Return the [X, Y] coordinate for the center point of the cell that contains the specified text.  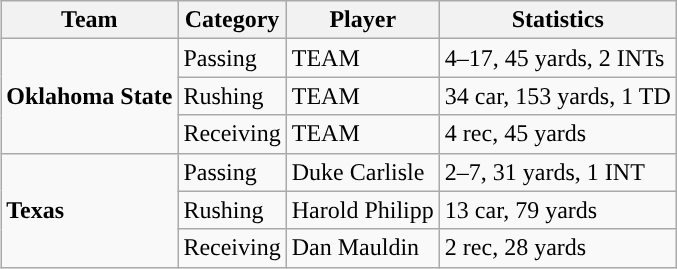
4 rec, 45 yards [558, 134]
4–17, 45 yards, 2 INTs [558, 58]
Player [362, 20]
Statistics [558, 20]
Dan Mauldin [362, 248]
Harold Philipp [362, 210]
Team [90, 20]
Duke Carlisle [362, 172]
34 car, 153 yards, 1 TD [558, 96]
2–7, 31 yards, 1 INT [558, 172]
Texas [90, 210]
2 rec, 28 yards [558, 248]
Category [232, 20]
13 car, 79 yards [558, 210]
Oklahoma State [90, 96]
